Determine the (X, Y) coordinate at the center of the cell enclosing the given text.  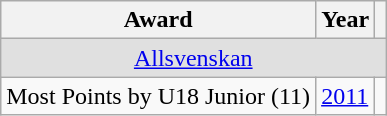
Most Points by U18 Junior (11) (158, 96)
Award (158, 20)
Year (346, 20)
Allsvenskan (194, 58)
2011 (346, 96)
